Output the [x, y] coordinate of the center of the cell containing the given text.  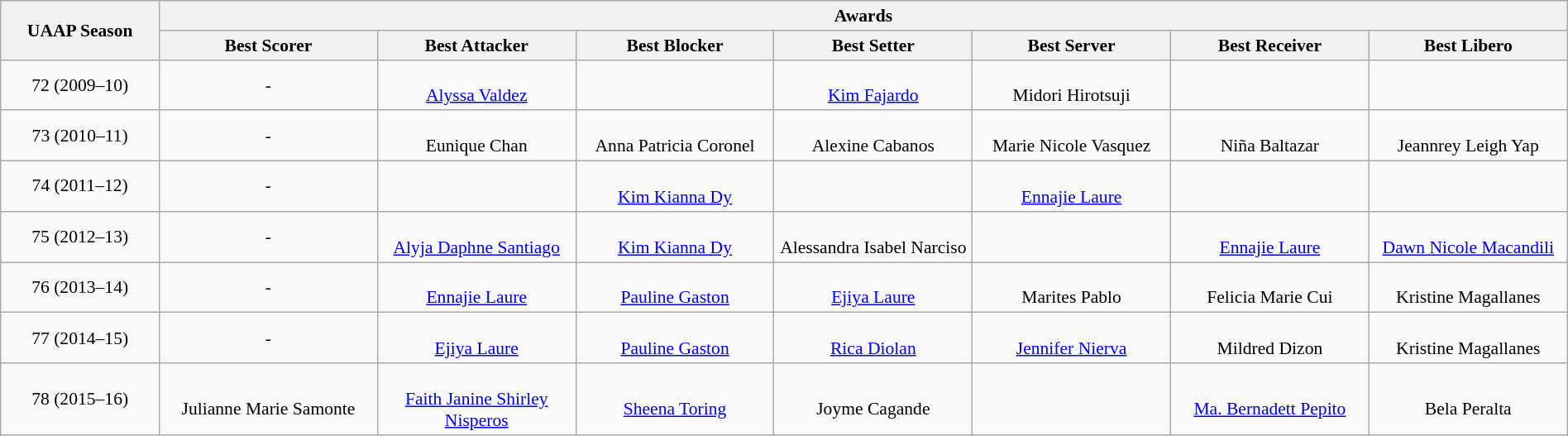
Best Receiver [1270, 46]
Anna Patricia Coronel [675, 136]
Felicia Marie Cui [1270, 288]
Best Attacker [476, 46]
Sheena Toring [675, 399]
Kim Fajardo [873, 84]
Marie Nicole Vasquez [1072, 136]
Alyssa Valdez [476, 84]
73 (2010–11) [80, 136]
Joyme Cagande [873, 399]
Jennifer Nierva [1072, 338]
Eunique Chan [476, 136]
Dawn Nicole Macandili [1468, 237]
78 (2015–16) [80, 399]
Best Server [1072, 46]
Niña Baltazar [1270, 136]
Best Blocker [675, 46]
77 (2014–15) [80, 338]
Best Scorer [269, 46]
Ma. Bernadett Pepito [1270, 399]
Best Libero [1468, 46]
UAAP Season [80, 30]
Bela Peralta [1468, 399]
72 (2009–10) [80, 84]
Alexine Cabanos [873, 136]
Marites Pablo [1072, 288]
Rica Diolan [873, 338]
Mildred Dizon [1270, 338]
75 (2012–13) [80, 237]
Faith Janine Shirley Nisperos [476, 399]
Best Setter [873, 46]
74 (2011–12) [80, 187]
Jeannrey Leigh Yap [1468, 136]
76 (2013–14) [80, 288]
Awards [863, 16]
Midori Hirotsuji [1072, 84]
Julianne Marie Samonte [269, 399]
Alessandra Isabel Narciso [873, 237]
Alyja Daphne Santiago [476, 237]
